Extract the (X, Y) coordinate from the center of the cell holding the provided text.  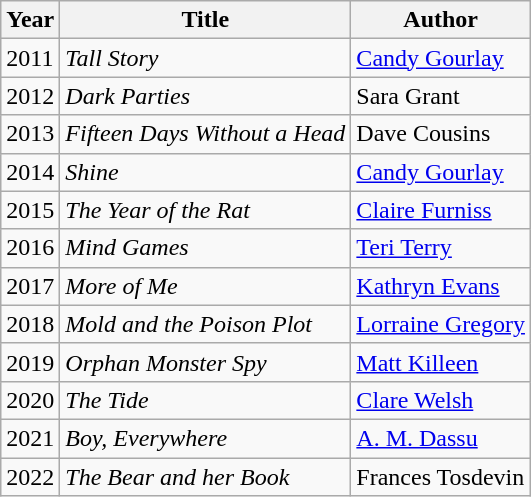
2016 (30, 248)
2011 (30, 58)
Sara Grant (441, 96)
Lorraine Gregory (441, 324)
Title (206, 20)
2019 (30, 362)
Clare Welsh (441, 400)
Mold and the Poison Plot (206, 324)
2021 (30, 438)
2013 (30, 134)
Dave Cousins (441, 134)
Author (441, 20)
2015 (30, 210)
The Bear and her Book (206, 477)
Kathryn Evans (441, 286)
2022 (30, 477)
2017 (30, 286)
2012 (30, 96)
2020 (30, 400)
Boy, Everywhere (206, 438)
Shine (206, 172)
Fifteen Days Without a Head (206, 134)
The Tide (206, 400)
Teri Terry (441, 248)
Matt Killeen (441, 362)
Tall Story (206, 58)
The Year of the Rat (206, 210)
Year (30, 20)
A. M. Dassu (441, 438)
More of Me (206, 286)
Frances Tosdevin (441, 477)
Claire Furniss (441, 210)
2014 (30, 172)
2018 (30, 324)
Mind Games (206, 248)
Dark Parties (206, 96)
Orphan Monster Spy (206, 362)
